Detect which cell encompasses the target text, then output its (x, y) center coordinate. 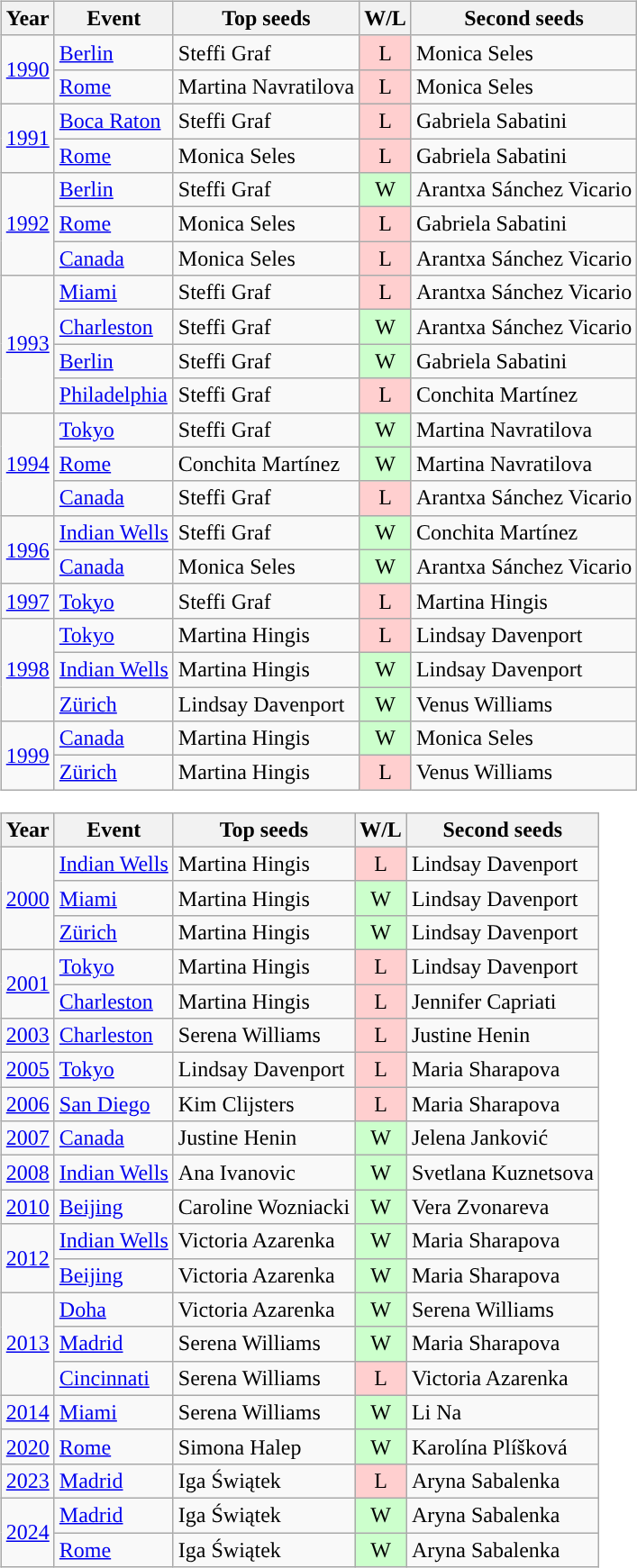
Jelena Janković (503, 1138)
2008 (27, 1173)
2020 (27, 1446)
2014 (27, 1412)
Kim Clijsters (263, 1104)
2012 (27, 1258)
1992 (27, 224)
2000 (27, 898)
1997 (27, 601)
1993 (27, 344)
Jennifer Capriati (503, 1001)
2001 (27, 983)
Karolína Plíšková (503, 1446)
2023 (27, 1481)
Li Na (503, 1412)
Cincinnati (114, 1378)
San Diego (114, 1104)
Svetlana Kuznetsova (503, 1173)
Caroline Wozniacki (263, 1207)
2005 (27, 1070)
Ana Ivanovic (263, 1173)
2003 (27, 1036)
2006 (27, 1104)
Philadelphia (114, 395)
1999 (27, 756)
1990 (27, 69)
2013 (27, 1344)
Simona Halep (263, 1446)
1994 (27, 464)
1996 (27, 549)
Vera Zvonareva (503, 1207)
2024 (27, 1532)
1998 (27, 669)
1991 (27, 138)
Boca Raton (114, 121)
Doha (114, 1310)
2007 (27, 1138)
2010 (27, 1207)
